Locate the cell with the specified text and output its (x, y) center coordinate. 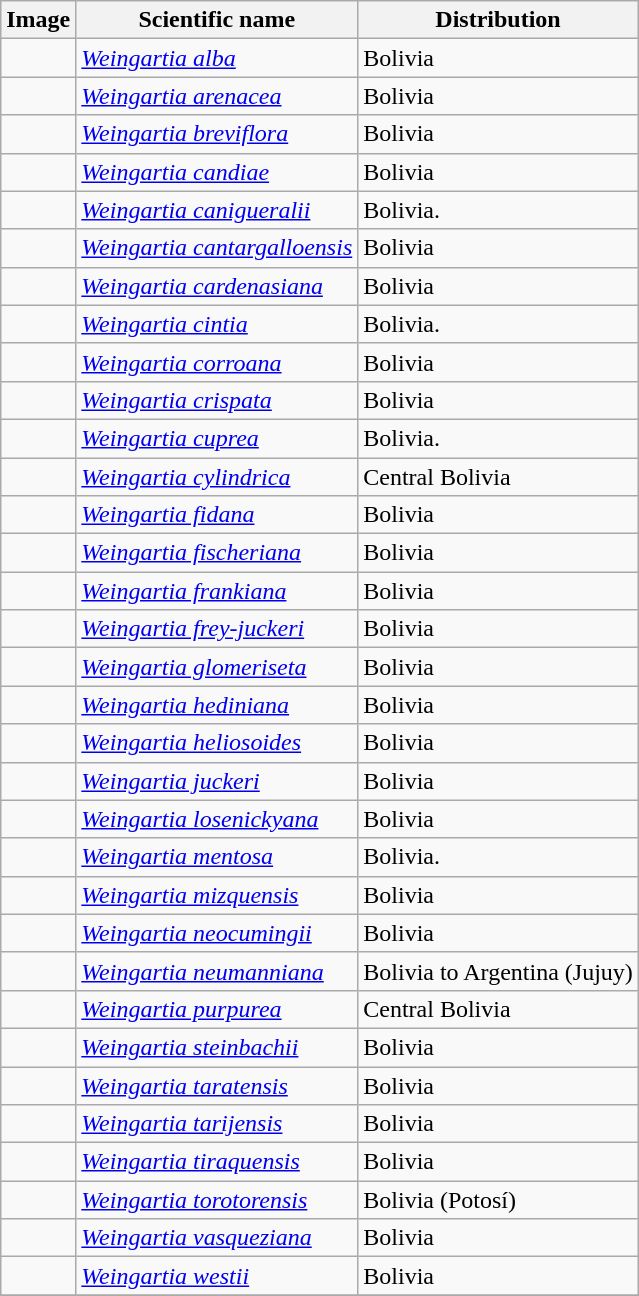
Weingartia neocumingii (217, 933)
Weingartia canigueralii (217, 210)
Weingartia vasqueziana (217, 1238)
Weingartia breviflora (217, 134)
Weingartia cylindrica (217, 477)
Weingartia arenacea (217, 96)
Weingartia fischeriana (217, 553)
Bolivia (Potosí) (498, 1200)
Weingartia taratensis (217, 1085)
Weingartia steinbachii (217, 1047)
Weingartia losenickyana (217, 819)
Weingartia crispata (217, 400)
Weingartia cintia (217, 324)
Weingartia juckeri (217, 781)
Weingartia glomeriseta (217, 667)
Bolivia to Argentina (Jujuy) (498, 971)
Weingartia hediniana (217, 705)
Weingartia frankiana (217, 591)
Weingartia purpurea (217, 1009)
Weingartia fidana (217, 515)
Weingartia neumanniana (217, 971)
Weingartia corroana (217, 362)
Weingartia westii (217, 1276)
Weingartia heliosoides (217, 743)
Weingartia alba (217, 58)
Weingartia tiraquensis (217, 1162)
Weingartia cantargalloensis (217, 248)
Distribution (498, 20)
Weingartia mizquensis (217, 895)
Image (38, 20)
Weingartia torotorensis (217, 1200)
Weingartia tarijensis (217, 1124)
Weingartia frey-juckeri (217, 629)
Weingartia cardenasiana (217, 286)
Scientific name (217, 20)
Weingartia cuprea (217, 438)
Weingartia mentosa (217, 857)
Weingartia candiae (217, 172)
